Search for the cell housing the specified text and yield its (x, y) center coordinate. 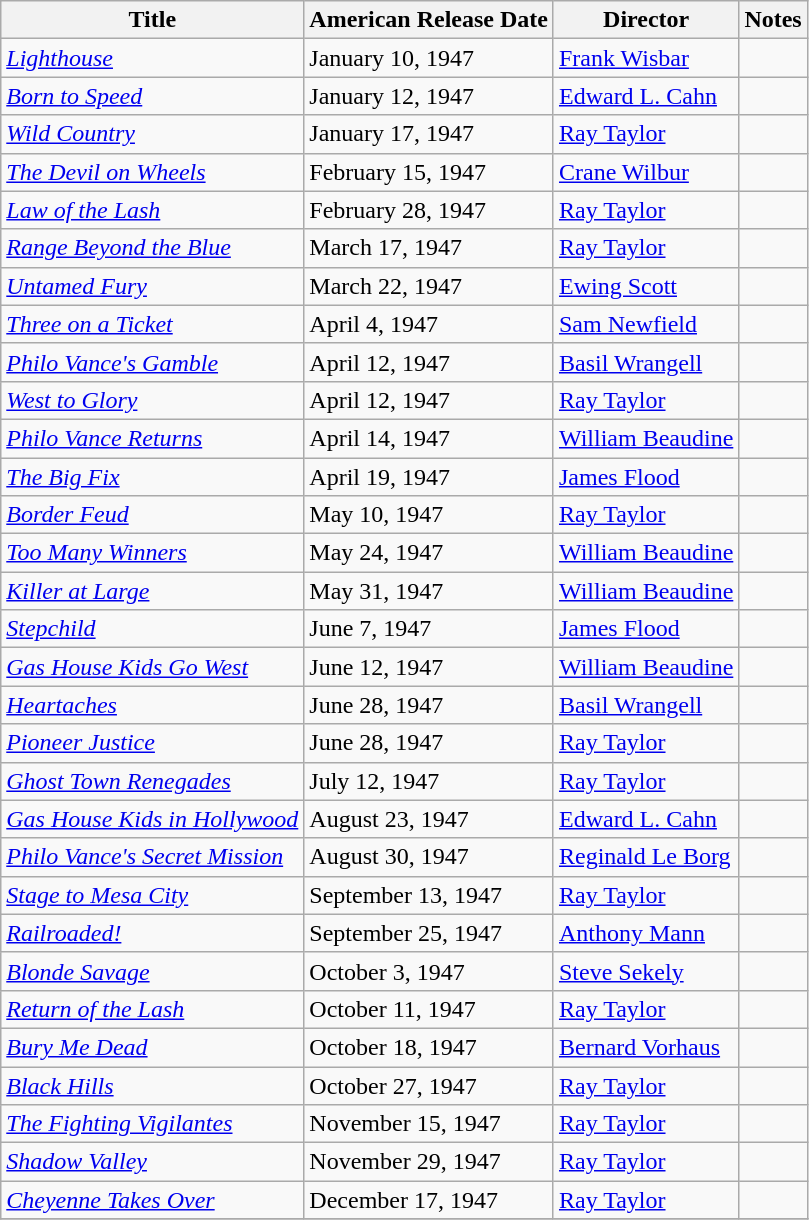
Gas House Kids Go West (152, 667)
December 17, 1947 (429, 1200)
June 12, 1947 (429, 667)
Crane Wilbur (646, 172)
October 3, 1947 (429, 971)
August 23, 1947 (429, 819)
Wild Country (152, 134)
July 12, 1947 (429, 781)
October 18, 1947 (429, 1047)
January 10, 1947 (429, 58)
Ewing Scott (646, 286)
Lighthouse (152, 58)
Killer at Large (152, 591)
April 19, 1947 (429, 477)
Stepchild (152, 629)
Steve Sekely (646, 971)
September 25, 1947 (429, 933)
September 13, 1947 (429, 895)
Sam Newfield (646, 324)
Notes (773, 20)
Bury Me Dead (152, 1047)
Anthony Mann (646, 933)
Philo Vance's Gamble (152, 362)
January 17, 1947 (429, 134)
Black Hills (152, 1085)
Director (646, 20)
The Fighting Vigilantes (152, 1124)
Range Beyond the Blue (152, 248)
April 14, 1947 (429, 438)
The Big Fix (152, 477)
Blonde Savage (152, 971)
March 17, 1947 (429, 248)
Heartaches (152, 705)
February 15, 1947 (429, 172)
October 11, 1947 (429, 1009)
May 10, 1947 (429, 515)
Law of the Lash (152, 210)
April 4, 1947 (429, 324)
West to Glory (152, 400)
Three on a Ticket (152, 324)
Border Feud (152, 515)
The Devil on Wheels (152, 172)
Frank Wisbar (646, 58)
Philo Vance Returns (152, 438)
American Release Date (429, 20)
August 30, 1947 (429, 857)
November 15, 1947 (429, 1124)
Title (152, 20)
November 29, 1947 (429, 1162)
Born to Speed (152, 96)
June 7, 1947 (429, 629)
October 27, 1947 (429, 1085)
May 24, 1947 (429, 553)
Cheyenne Takes Over (152, 1200)
May 31, 1947 (429, 591)
Untamed Fury (152, 286)
Shadow Valley (152, 1162)
Ghost Town Renegades (152, 781)
Railroaded! (152, 933)
Pioneer Justice (152, 743)
Stage to Mesa City (152, 895)
Gas House Kids in Hollywood (152, 819)
January 12, 1947 (429, 96)
Reginald Le Borg (646, 857)
Bernard Vorhaus (646, 1047)
Philo Vance's Secret Mission (152, 857)
February 28, 1947 (429, 210)
Return of the Lash (152, 1009)
Too Many Winners (152, 553)
March 22, 1947 (429, 286)
